Identify which cell holds the provided text, then report its (X, Y) central coordinate. 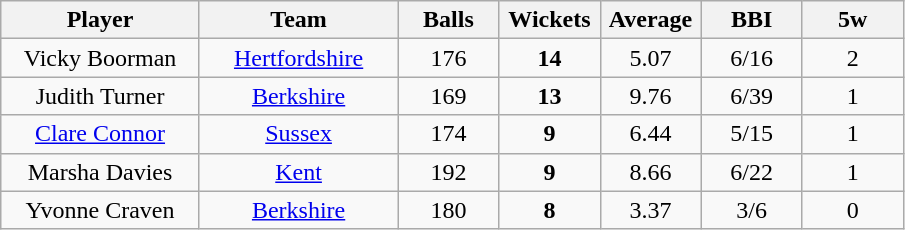
Clare Connor (100, 134)
14 (550, 58)
8.66 (650, 172)
2 (852, 58)
3/6 (752, 210)
Team (298, 20)
192 (448, 172)
5w (852, 20)
Balls (448, 20)
8 (550, 210)
6/16 (752, 58)
169 (448, 96)
6/39 (752, 96)
5.07 (650, 58)
3.37 (650, 210)
174 (448, 134)
Player (100, 20)
Vicky Boorman (100, 58)
Marsha Davies (100, 172)
Average (650, 20)
BBI (752, 20)
Hertfordshire (298, 58)
Kent (298, 172)
180 (448, 210)
5/15 (752, 134)
176 (448, 58)
0 (852, 210)
13 (550, 96)
Sussex (298, 134)
6/22 (752, 172)
Wickets (550, 20)
Yvonne Craven (100, 210)
Judith Turner (100, 96)
6.44 (650, 134)
9.76 (650, 96)
